Capture the cell that displays the provided text and extract its [X, Y] central coordinate. 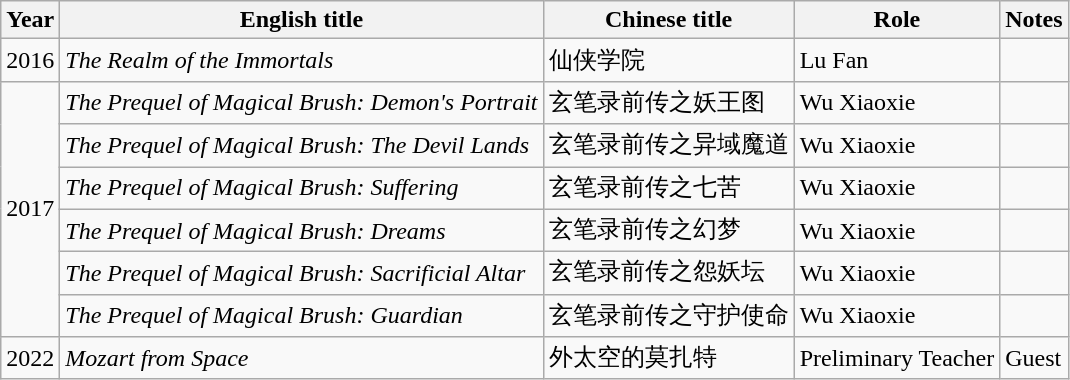
Lu Fan [897, 60]
The Prequel of Magical Brush: Guardian [302, 316]
玄笔录前传之妖王图 [668, 102]
Chinese title [668, 20]
English title [302, 20]
The Prequel of Magical Brush: The Devil Lands [302, 146]
玄笔录前传之守护使命 [668, 316]
Preliminary Teacher [897, 358]
2017 [30, 208]
玄笔录前传之怨妖坛 [668, 274]
仙侠学院 [668, 60]
The Prequel of Magical Brush: Sacrificial Altar [302, 274]
The Prequel of Magical Brush: Demon's Portrait [302, 102]
玄笔录前传之幻梦 [668, 230]
The Realm of the Immortals [302, 60]
Mozart from Space [302, 358]
玄笔录前传之异域魔道 [668, 146]
The Prequel of Magical Brush: Suffering [302, 188]
2016 [30, 60]
Role [897, 20]
玄笔录前传之七苦 [668, 188]
2022 [30, 358]
Year [30, 20]
Guest [1034, 358]
The Prequel of Magical Brush: Dreams [302, 230]
外太空的莫扎特 [668, 358]
Notes [1034, 20]
